Provide the (X, Y) coordinate of the cell's center where the given text is located.  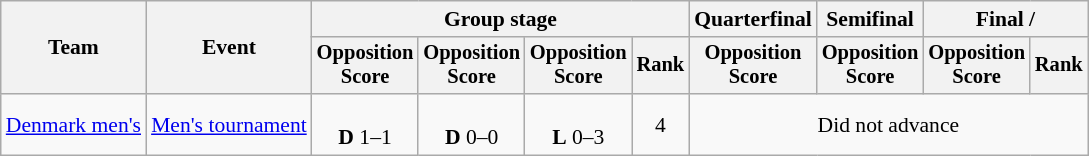
Group stage (500, 19)
Final / (1005, 19)
L 0–3 (578, 124)
Semifinal (870, 19)
D 1–1 (366, 124)
Men's tournament (229, 124)
Quarterfinal (753, 19)
Did not advance (888, 124)
4 (661, 124)
Event (229, 48)
Team (74, 48)
Denmark men's (74, 124)
D 0–0 (472, 124)
